Search for the cell housing the specified text and yield its [X, Y] center coordinate. 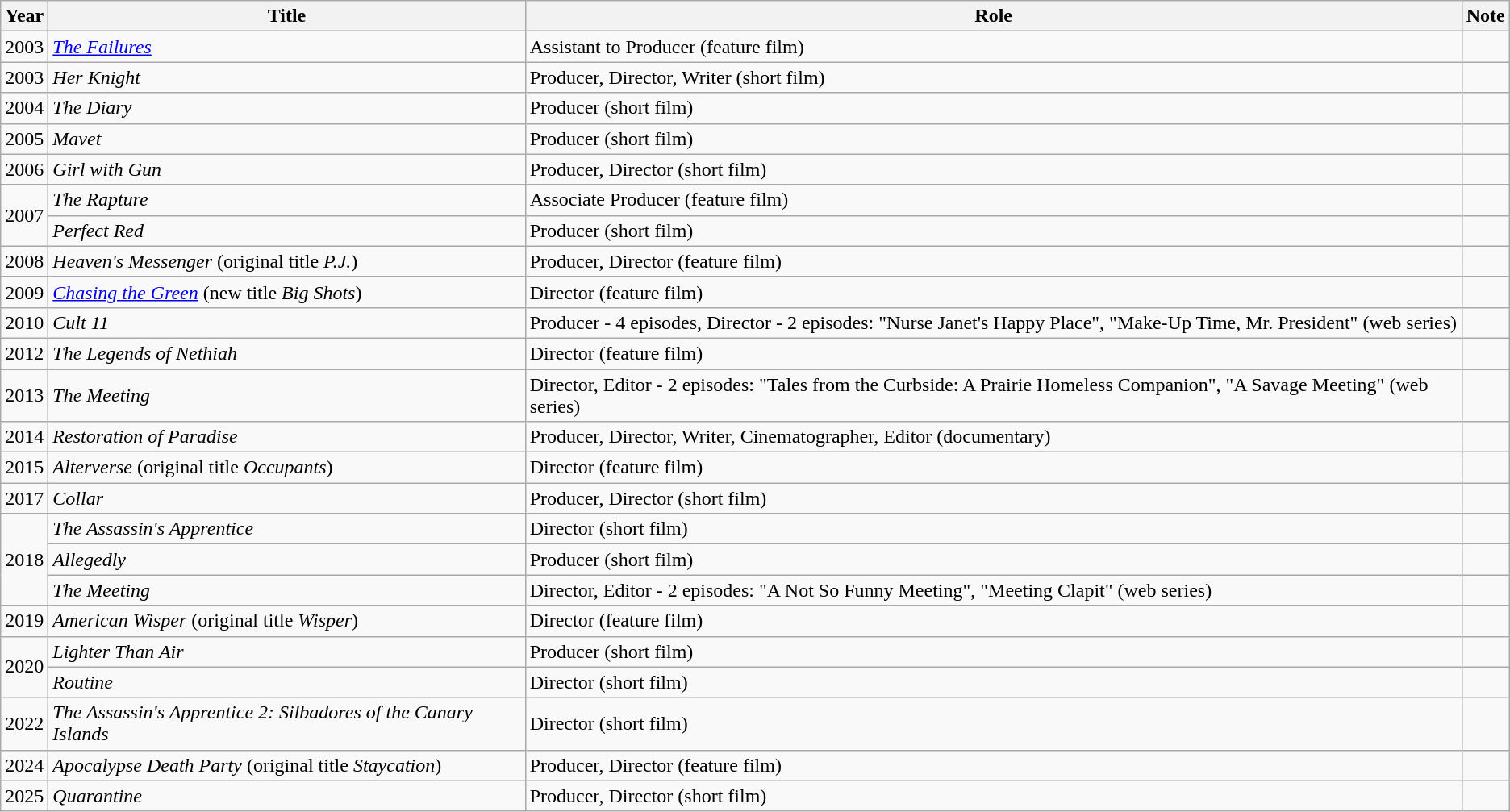
2012 [24, 353]
2022 [24, 724]
Title [287, 16]
Girl with Gun [287, 169]
Alterverse (original title Occupants) [287, 468]
The Failures [287, 47]
2005 [24, 139]
Heaven's Messenger (original title P.J.) [287, 261]
The Assassin's Apprentice 2: Silbadores of the Canary Islands [287, 724]
Producer, Director, Writer, Cinematographer, Editor (documentary) [994, 437]
Routine [287, 682]
2014 [24, 437]
2017 [24, 498]
2004 [24, 108]
American Wisper (original title Wisper) [287, 621]
Director, Editor - 2 episodes: "A Not So Funny Meeting", "Meeting Clapit" (web series) [994, 590]
2008 [24, 261]
Quarantine [287, 796]
Year [24, 16]
Producer - 4 episodes, Director - 2 episodes: "Nurse Janet's Happy Place", "Make-Up Time, Mr. President" (web series) [994, 323]
Allegedly [287, 560]
The Assassin's Apprentice [287, 529]
Note [1486, 16]
Producer, Director, Writer (short film) [994, 77]
2019 [24, 621]
2007 [24, 215]
Mavet [287, 139]
2025 [24, 796]
Director, Editor - 2 episodes: "Tales from the Curbside: A Prairie Homeless Companion", "A Savage Meeting" (web series) [994, 395]
Cult 11 [287, 323]
2010 [24, 323]
2013 [24, 395]
Collar [287, 498]
Associate Producer (feature film) [994, 200]
Perfect Red [287, 231]
Role [994, 16]
Restoration of Paradise [287, 437]
The Diary [287, 108]
Apocalypse Death Party (original title Staycation) [287, 765]
Lighter Than Air [287, 652]
2020 [24, 667]
2015 [24, 468]
2018 [24, 560]
Chasing the Green (new title Big Shots) [287, 292]
2006 [24, 169]
2009 [24, 292]
Her Knight [287, 77]
2024 [24, 765]
Assistant to Producer (feature film) [994, 47]
The Legends of Nethiah [287, 353]
The Rapture [287, 200]
